Output the (x, y) coordinate of the center of the cell containing the given text.  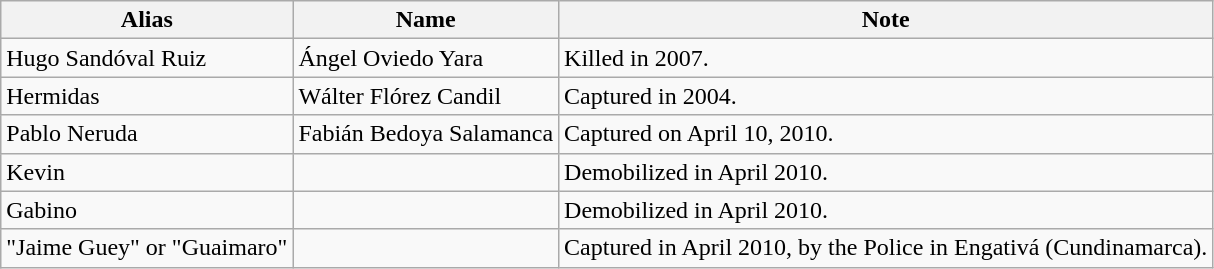
Killed in 2007. (886, 58)
Captured in April 2010, by the Police in Engativá (Cundinamarca). (886, 248)
Ángel Oviedo Yara (426, 58)
Note (886, 20)
Hugo Sandóval Ruiz (147, 58)
Name (426, 20)
Wálter Flórez Candil (426, 96)
Fabián Bedoya Salamanca (426, 134)
Captured on April 10, 2010. (886, 134)
Captured in 2004. (886, 96)
Hermidas (147, 96)
"Jaime Guey" or "Guaimaro" (147, 248)
Kevin (147, 172)
Gabino (147, 210)
Alias (147, 20)
Pablo Neruda (147, 134)
